Return (x, y) of the center of cell containing provided text 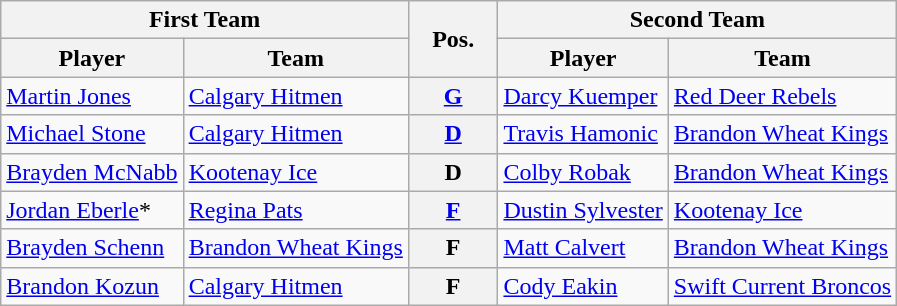
Brayden McNabb (92, 172)
Swift Current Broncos (782, 286)
Regina Pats (296, 210)
Colby Robak (583, 172)
First Team (205, 20)
Michael Stone (92, 134)
Matt Calvert (583, 248)
Dustin Sylvester (583, 210)
Red Deer Rebels (782, 96)
Second Team (698, 20)
G (453, 96)
Brandon Kozun (92, 286)
Cody Eakin (583, 286)
Jordan Eberle* (92, 210)
Brayden Schenn (92, 248)
Martin Jones (92, 96)
Travis Hamonic (583, 134)
Pos. (453, 39)
Darcy Kuemper (583, 96)
